Return the (x, y) coordinate for the center point of the cell that contains the specified text.  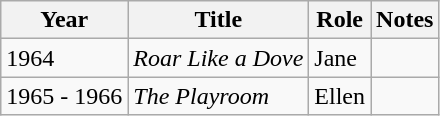
Title (218, 20)
Year (64, 20)
1964 (64, 58)
Jane (340, 58)
1965 - 1966 (64, 96)
Ellen (340, 96)
The Playroom (218, 96)
Roar Like a Dove (218, 58)
Role (340, 20)
Notes (405, 20)
